Return [X, Y] of the center of cell containing provided text 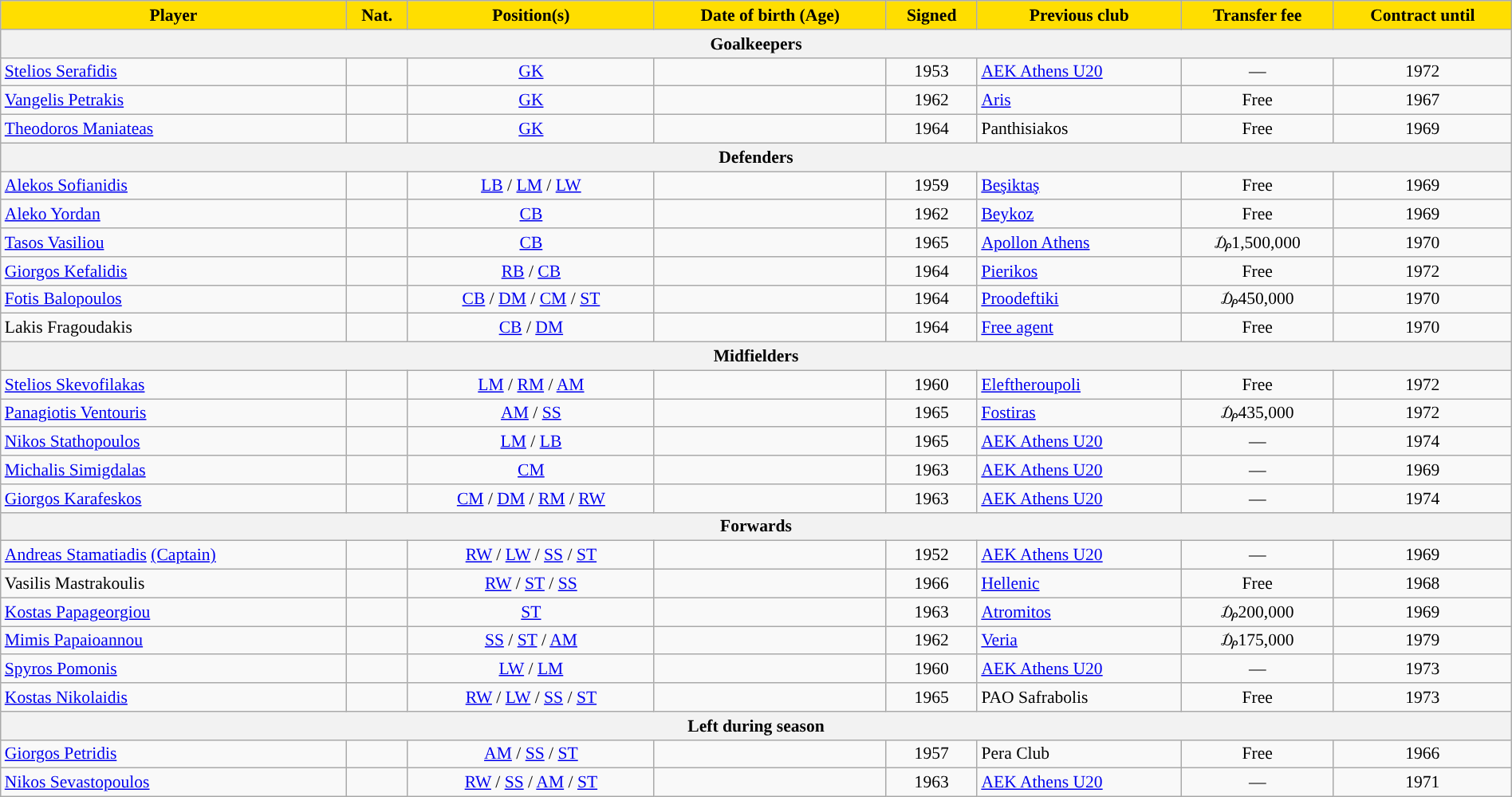
Vasilis Mastrakoulis [174, 584]
Date of birth (Age) [770, 15]
Vangelis Petrakis [174, 101]
Giorgos Kefalidis [174, 271]
Player [174, 15]
₯200,000 [1257, 612]
CB / DM / CM / ST [531, 299]
1953 [931, 72]
Midfielders [756, 357]
₯450,000 [1257, 299]
Free agent [1079, 328]
₯1,500,000 [1257, 243]
Nikos Sevastopoulos [174, 783]
Beykoz [1079, 215]
Spyros Pomonis [174, 669]
Goalkeepers [756, 44]
Kostas Papageorgiou [174, 612]
Proodeftiki [1079, 299]
Nikos Stathopoulos [174, 442]
LM / RM / AM [531, 385]
Beşiktaş [1079, 186]
₯435,000 [1257, 413]
CB / DM [531, 328]
Mimis Papaioannou [174, 641]
1979 [1423, 641]
Hellenic [1079, 584]
Nat. [376, 15]
ST [531, 612]
Position(s) [531, 15]
1959 [931, 186]
Previous club [1079, 15]
Stelios Skevofilakas [174, 385]
Fotis Balopoulos [174, 299]
RW / ST / SS [531, 584]
Apollon Athens [1079, 243]
Aleko Yordan [174, 215]
1952 [931, 555]
Fostiras [1079, 413]
Atromitos [1079, 612]
1957 [931, 754]
Panagiotis Ventouris [174, 413]
₯175,000 [1257, 641]
Kostas Nikolaidis [174, 697]
Forwards [756, 527]
Eleftheroupoli [1079, 385]
Pierikos [1079, 271]
Panthisiakos [1079, 129]
LW / LM [531, 669]
Giorgos Petridis [174, 754]
1971 [1423, 783]
Pera Club [1079, 754]
Signed [931, 15]
Giorgos Karafeskos [174, 499]
Lakis Fragoudakis [174, 328]
AM / SS / ST [531, 754]
CM [531, 470]
Stelios Serafidis [174, 72]
Transfer fee [1257, 15]
Aris [1079, 101]
Veria [1079, 641]
Contract until [1423, 15]
LM / LB [531, 442]
Michalis Simigdalas [174, 470]
Defenders [756, 157]
SS / ST / AM [531, 641]
Alekos Sofianidis [174, 186]
1968 [1423, 584]
Tasos Vasiliou [174, 243]
Theodoros Maniateas [174, 129]
PAO Safrabolis [1079, 697]
1967 [1423, 101]
Left during season [756, 726]
Andreas Stamatiadis (Captain) [174, 555]
RW / SS / AM / ST [531, 783]
CM / DM / RM / RW [531, 499]
RB / CB [531, 271]
AM / SS [531, 413]
LB / LM / LW [531, 186]
